Search for the cell housing the specified text and yield its [X, Y] center coordinate. 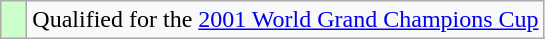
Qualified for the 2001 World Grand Champions Cup [286, 20]
